Determine the (X, Y) coordinate at the center of the cell enclosing the given text.  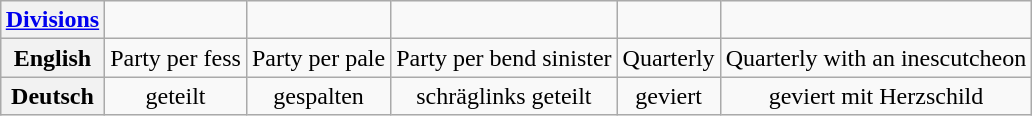
geteilt (176, 96)
Party per fess (176, 58)
Party per bend sinister (504, 58)
Party per pale (318, 58)
schräglinks geteilt (504, 96)
geviert mit Herzschild (876, 96)
Deutsch (52, 96)
Quarterly with an inescutcheon (876, 58)
gespalten (318, 96)
English (52, 58)
Quarterly (668, 58)
Divisions (52, 20)
geviert (668, 96)
